Find where the given text appears and provide that cell's center as (x, y) coordinate. 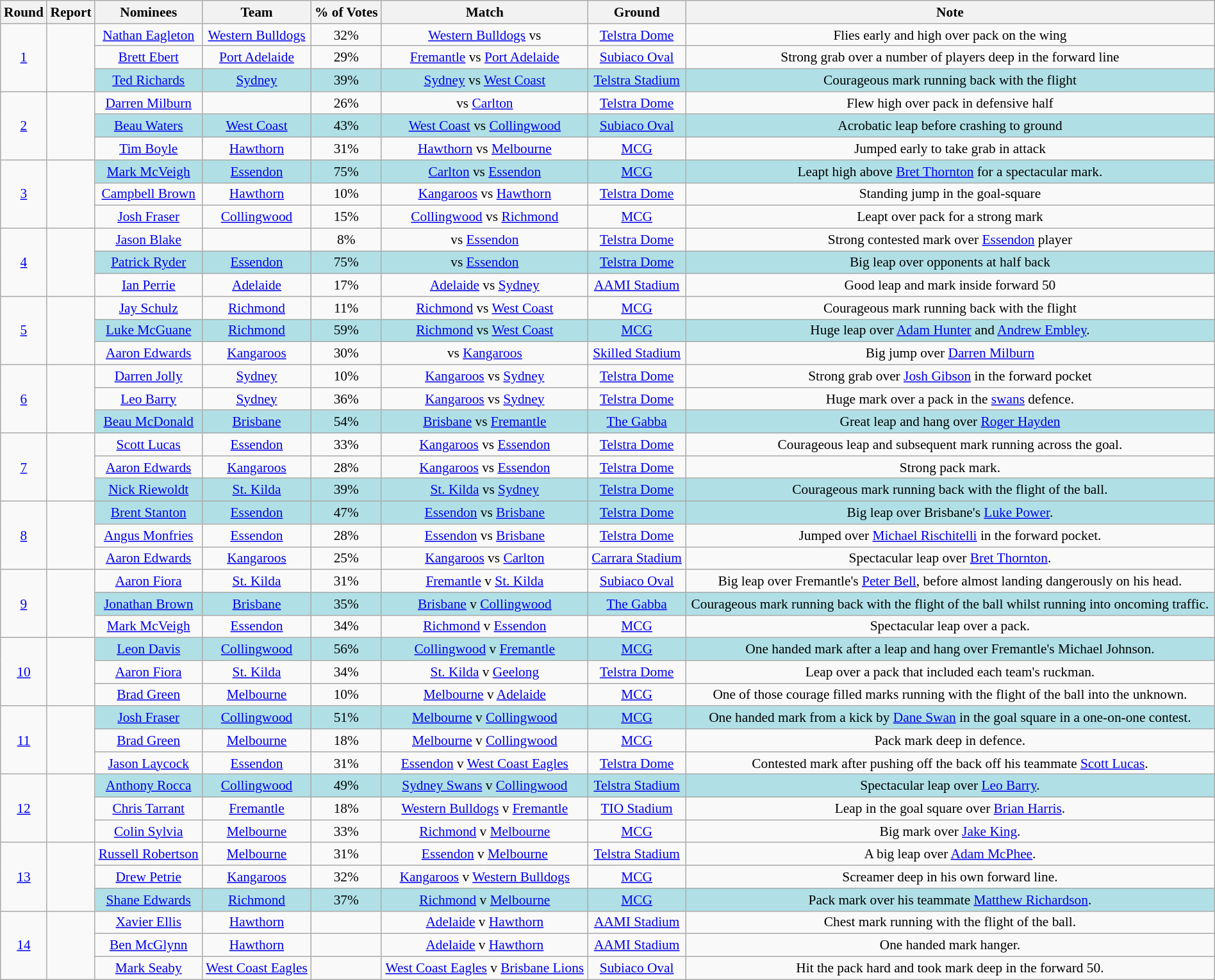
Carlton vs Essendon (484, 172)
Beau Waters (149, 126)
Beau McDonald (149, 422)
Spectacular leap over Bret Thornton. (950, 559)
2 (24, 126)
Skilled Stadium (637, 354)
Good leap and mark inside forward 50 (950, 285)
Melbourne v Adelaide (484, 695)
Jonathan Brown (149, 604)
Nick Riewoldt (149, 490)
A big leap over Adam McPhee. (950, 854)
Courageous mark running back with the flight of the ball whilst running into oncoming traffic. (950, 604)
West Coast Eagles v Brisbane Lions (484, 968)
4 (24, 263)
% of Votes (347, 12)
Huge leap over Adam Hunter and Andrew Embley. (950, 331)
Carrara Stadium (637, 559)
Big leap over Brisbane's Luke Power. (950, 513)
Report (70, 12)
Brisbane v Collingwood (484, 604)
Essendon v West Coast Eagles (484, 764)
Scott Lucas (149, 445)
Kangaroos vs Carlton (484, 559)
Big mark over Jake King. (950, 831)
Big jump over Darren Milburn (950, 354)
Chest mark running with the flight of the ball. (950, 922)
Strong grab over Josh Gibson in the forward pocket (950, 376)
17% (347, 285)
Contested mark after pushing off the back off his teammate Scott Lucas. (950, 764)
Fremantle (257, 809)
Jason Laycock (149, 764)
Courageous leap and subsequent mark running across the goal. (950, 445)
Western Bulldogs vs (484, 35)
Darren Milburn (149, 103)
Courageous mark running back with the flight of the ball. (950, 490)
11 (24, 740)
Spectacular leap over Leo Barry. (950, 786)
49% (347, 786)
Sydney Swans v Collingwood (484, 786)
8% (347, 240)
Mark Seaby (149, 968)
Standing jump in the goal-square (950, 194)
Patrick Ryder (149, 263)
Acrobatic leap before crashing to ground (950, 126)
Richmond v Essendon (484, 626)
Strong contested mark over Essendon player (950, 240)
Flew high over pack in defensive half (950, 103)
Spectacular leap over a pack. (950, 626)
Kangaroos vs Hawthorn (484, 194)
Team (257, 12)
Strong pack mark. (950, 468)
14 (24, 945)
West Coast Eagles (257, 968)
Fremantle v St. Kilda (484, 581)
Pack mark deep in defence. (950, 740)
Collingwood v Fremantle (484, 649)
Round (24, 12)
One handed mark after a leap and hang over Fremantle's Michael Johnson. (950, 649)
11% (347, 308)
Colin Sylvia (149, 831)
Flies early and high over pack on the wing (950, 35)
Shane Edwards (149, 900)
Leo Barry (149, 399)
Hawthorn vs Melbourne (484, 149)
Campbell Brown (149, 194)
13 (24, 878)
Ted Richards (149, 81)
37% (347, 900)
Brisbane vs Fremantle (484, 422)
7 (24, 468)
Western Bulldogs (257, 35)
One handed mark from a kick by Dane Swan in the goal square in a one-on-one contest. (950, 717)
Brett Ebert (149, 58)
TIO Stadium (637, 809)
6 (24, 398)
Xavier Ellis (149, 922)
Big leap over opponents at half back (950, 263)
Note (950, 12)
56% (347, 649)
Pack mark over his teammate Matthew Richardson. (950, 900)
Jumped over Michael Rischitelli in the forward pocket. (950, 535)
Ben McGlynn (149, 945)
47% (347, 513)
29% (347, 58)
Tim Boyle (149, 149)
Leap over a pack that included each team's ruckman. (950, 672)
St. Kilda v Geelong (484, 672)
36% (347, 399)
Leon Davis (149, 649)
30% (347, 354)
Brent Stanton (149, 513)
Nathan Eagleton (149, 35)
Leapt high above Bret Thornton for a spectacular mark. (950, 172)
Kangaroos v Western Bulldogs (484, 877)
Leap in the goal square over Brian Harris. (950, 809)
59% (347, 331)
Leapt over pack for a strong mark (950, 217)
Great leap and hang over Roger Hayden (950, 422)
26% (347, 103)
One handed mark hanger. (950, 945)
Adelaide (257, 285)
1 (24, 58)
St. Kilda vs Sydney (484, 490)
51% (347, 717)
8 (24, 535)
vs Kangaroos (484, 354)
15% (347, 217)
Russell Robertson (149, 854)
One of those courage filled marks running with the flight of the ball into the unknown. (950, 695)
43% (347, 126)
West Coast (257, 126)
9 (24, 603)
3 (24, 195)
Anthony Rocca (149, 786)
vs Carlton (484, 103)
Luke McGuane (149, 331)
Port Adelaide (257, 58)
Jason Blake (149, 240)
Hit the pack hard and took mark deep in the forward 50. (950, 968)
Collingwood vs Richmond (484, 217)
10 (24, 673)
Western Bulldogs v Fremantle (484, 809)
Angus Monfries (149, 535)
Strong grab over a number of players deep in the forward line (950, 58)
Drew Petrie (149, 877)
West Coast vs Collingwood (484, 126)
Adelaide vs Sydney (484, 285)
Huge mark over a pack in the swans defence. (950, 399)
Essendon v Melbourne (484, 854)
Chris Tarrant (149, 809)
35% (347, 604)
Fremantle vs Port Adelaide (484, 58)
25% (347, 559)
5 (24, 331)
Jay Schulz (149, 308)
Darren Jolly (149, 376)
Big leap over Fremantle's Peter Bell, before almost landing dangerously on his head. (950, 581)
54% (347, 422)
Match (484, 12)
Nominees (149, 12)
Ground (637, 12)
Sydney vs West Coast (484, 81)
12 (24, 808)
Ian Perrie (149, 285)
Screamer deep in his own forward line. (950, 877)
Jumped early to take grab in attack (950, 149)
